From the cell containing the given text, extract its center point as [x, y] coordinate. 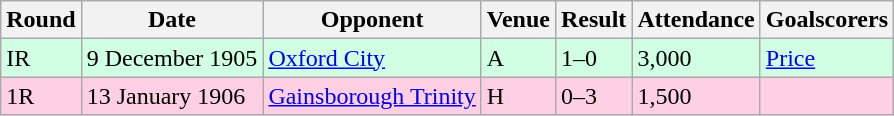
A [518, 58]
Attendance [696, 20]
0–3 [593, 96]
1–0 [593, 58]
Venue [518, 20]
3,000 [696, 58]
1R [41, 96]
Round [41, 20]
Oxford City [372, 58]
Goalscorers [826, 20]
9 December 1905 [172, 58]
IR [41, 58]
1,500 [696, 96]
Gainsborough Trinity [372, 96]
Result [593, 20]
Opponent [372, 20]
Date [172, 20]
H [518, 96]
13 January 1906 [172, 96]
Price [826, 58]
